For the text-containing cell, return its midpoint in (X, Y) coordinate format. 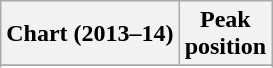
Peakposition (225, 34)
Chart (2013–14) (90, 34)
